Find where the given text appears and provide that cell's center as (X, Y) coordinate. 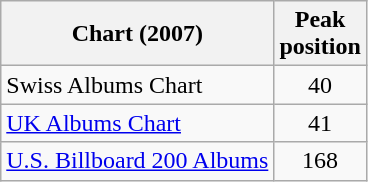
U.S. Billboard 200 Albums (138, 161)
Peak position (320, 34)
168 (320, 161)
UK Albums Chart (138, 123)
40 (320, 85)
Chart (2007) (138, 34)
Swiss Albums Chart (138, 85)
41 (320, 123)
